Return (x, y) of the center of cell containing provided text 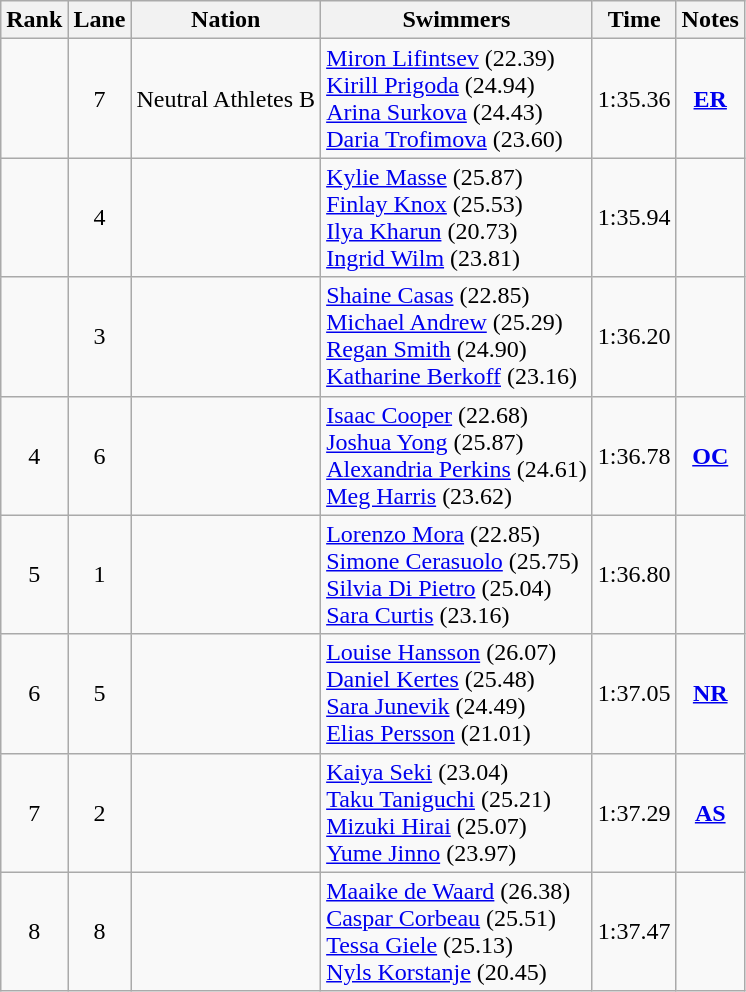
Notes (710, 20)
Kylie Masse (25.87)Finlay Knox (25.53)Ilya Kharun (20.73)Ingrid Wilm (23.81) (457, 218)
Time (634, 20)
Miron Lifintsev (22.39)Kirill Prigoda (24.94)Arina Surkova (24.43)Daria Trofimova (23.60) (457, 98)
Rank (34, 20)
Isaac Cooper (22.68)Joshua Yong (25.87)Alexandria Perkins (24.61)Meg Harris (23.62) (457, 456)
1:36.80 (634, 574)
1:35.94 (634, 218)
Nation (226, 20)
1:36.20 (634, 336)
Maaike de Waard (26.38)Caspar Corbeau (25.51)Tessa Giele (25.13)Nyls Korstanje (20.45) (457, 932)
Lorenzo Mora (22.85)Simone Cerasuolo (25.75)Silvia Di Pietro (25.04)Sara Curtis (23.16) (457, 574)
1:37.47 (634, 932)
Swimmers (457, 20)
Lane (100, 20)
ER (710, 98)
1:36.78 (634, 456)
OC (710, 456)
Neutral Athletes B (226, 98)
3 (100, 336)
1:37.05 (634, 694)
1 (100, 574)
2 (100, 812)
Kaiya Seki (23.04)Taku Taniguchi (25.21)Mizuki Hirai (25.07)Yume Jinno (23.97) (457, 812)
NR (710, 694)
AS (710, 812)
Shaine Casas (22.85)Michael Andrew (25.29)Regan Smith (24.90)Katharine Berkoff (23.16) (457, 336)
1:37.29 (634, 812)
1:35.36 (634, 98)
Louise Hansson (26.07)Daniel Kertes (25.48)Sara Junevik (24.49)Elias Persson (21.01) (457, 694)
